Determine the [X, Y] coordinate at the center of the cell enclosing the given text.  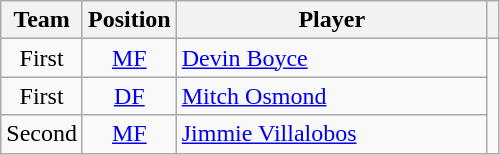
DF [129, 96]
Devin Boyce [332, 58]
Second [42, 134]
Team [42, 20]
Player [332, 20]
Mitch Osmond [332, 96]
Position [129, 20]
Jimmie Villalobos [332, 134]
